Locate the cell with the specified text and output its [X, Y] center coordinate. 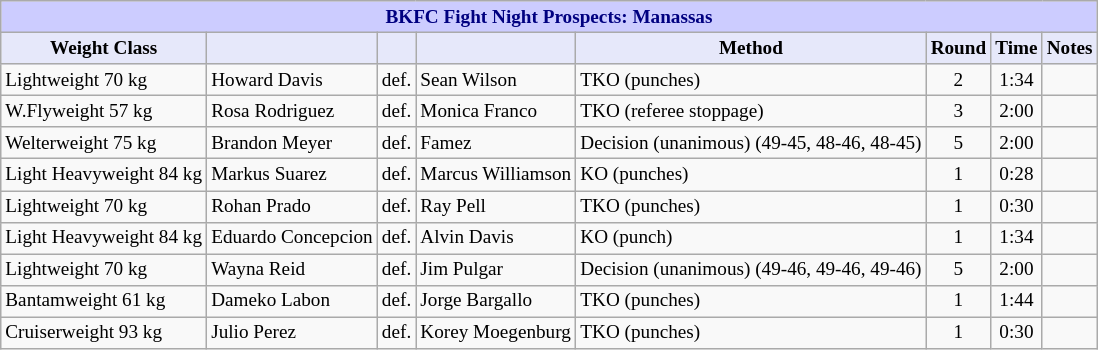
Method [751, 48]
TKO (referee stoppage) [751, 111]
Famez [496, 143]
Round [958, 48]
Welterweight 75 kg [104, 143]
Decision (unanimous) (49-45, 48-46, 48-45) [751, 143]
Rohan Prado [292, 206]
KO (punch) [751, 238]
Marcus Williamson [496, 175]
Time [1016, 48]
1:44 [1016, 301]
Wayna Reid [292, 270]
Korey Moegenburg [496, 333]
Jorge Bargallo [496, 301]
3 [958, 111]
Weight Class [104, 48]
Monica Franco [496, 111]
Sean Wilson [496, 80]
0:28 [1016, 175]
Ray Pell [496, 206]
KO (punches) [751, 175]
Decision (unanimous) (49-46, 49-46, 49-46) [751, 270]
Markus Suarez [292, 175]
Notes [1070, 48]
Alvin Davis [496, 238]
Cruiserweight 93 kg [104, 333]
Bantamweight 61 kg [104, 301]
Howard Davis [292, 80]
Jim Pulgar [496, 270]
Rosa Rodriguez [292, 111]
Dameko Labon [292, 301]
W.Flyweight 57 kg [104, 111]
Julio Perez [292, 333]
2 [958, 80]
BKFC Fight Night Prospects: Manassas [549, 17]
Brandon Meyer [292, 143]
Eduardo Concepcion [292, 238]
